For the text-containing cell, return its midpoint in (X, Y) coordinate format. 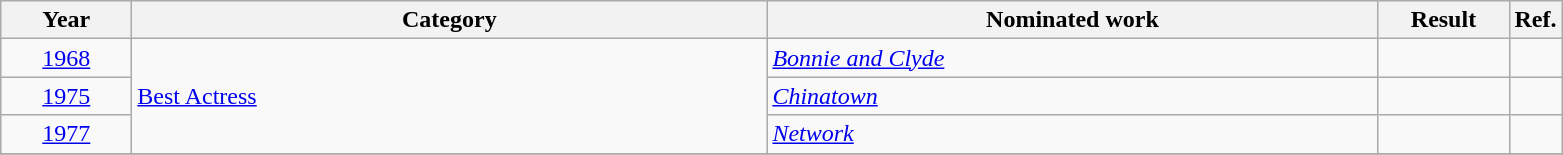
Network (1072, 134)
Chinatown (1072, 96)
Ref. (1536, 20)
Best Actress (450, 96)
1977 (66, 134)
Nominated work (1072, 20)
Year (66, 20)
Category (450, 20)
1968 (66, 58)
Bonnie and Clyde (1072, 58)
1975 (66, 96)
Result (1444, 20)
